Scan for the cell matching the given text and deliver its (x, y) coordinate at center. 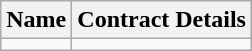
Name (36, 20)
Contract Details (162, 20)
